Locate the cell with the specified text and output its [X, Y] center coordinate. 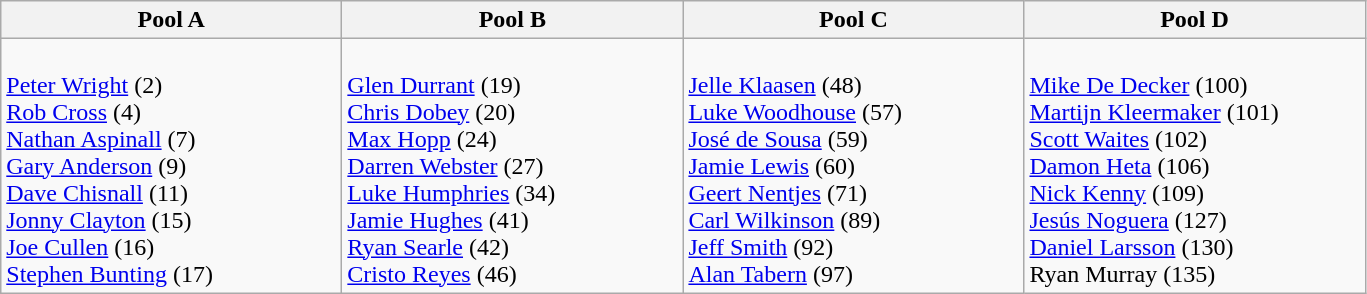
Jelle Klaasen (48) Luke Woodhouse (57) José de Sousa (59) Jamie Lewis (60) Geert Nentjes (71) Carl Wilkinson (89) Jeff Smith (92) Alan Tabern (97) [854, 166]
Peter Wright (2) Rob Cross (4) Nathan Aspinall (7) Gary Anderson (9) Dave Chisnall (11) Jonny Clayton (15) Joe Cullen (16) Stephen Bunting (17) [172, 166]
Glen Durrant (19) Chris Dobey (20) Max Hopp (24) Darren Webster (27) Luke Humphries (34) Jamie Hughes (41) Ryan Searle (42) Cristo Reyes (46) [512, 166]
Pool C [854, 20]
Pool D [1194, 20]
Pool A [172, 20]
Pool B [512, 20]
